Extract the [X, Y] coordinate from the center of the cell holding the provided text.  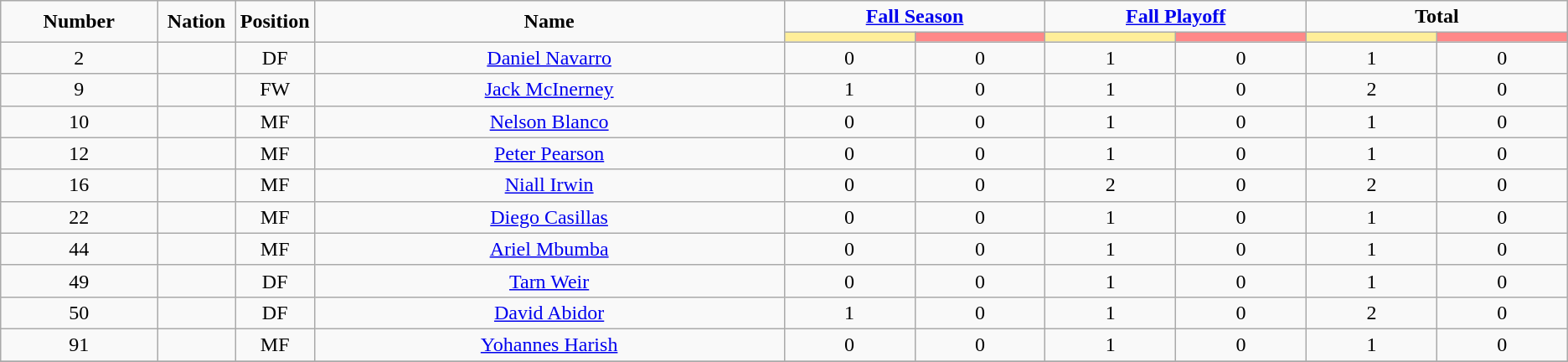
Total [1437, 17]
FW [275, 90]
Niall Irwin [549, 185]
10 [79, 122]
91 [79, 344]
12 [79, 153]
Position [275, 22]
Fall Season [915, 17]
Yohannes Harish [549, 344]
Nelson Blanco [549, 122]
44 [79, 249]
Fall Playoff [1176, 17]
David Abidor [549, 313]
16 [79, 185]
Diego Casillas [549, 217]
50 [79, 313]
49 [79, 281]
9 [79, 90]
Daniel Navarro [549, 58]
Ariel Mbumba [549, 249]
Name [549, 22]
Jack McInerney [549, 90]
Peter Pearson [549, 153]
Tarn Weir [549, 281]
22 [79, 217]
Number [79, 22]
Nation [197, 22]
